Provide the (X, Y) coordinate of the cell's center where the given text is located.  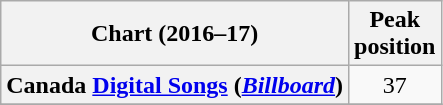
Chart (2016–17) (175, 34)
37 (395, 85)
Canada Digital Songs (Billboard) (175, 85)
Peakposition (395, 34)
